Provide the [X, Y] coordinate of the cell's center where the given text is located.  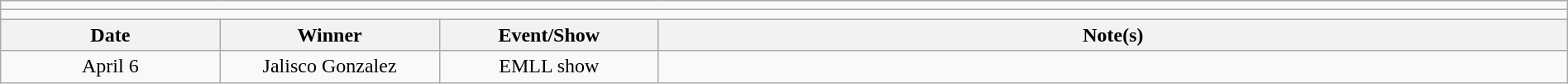
Event/Show [549, 35]
Date [111, 35]
April 6 [111, 67]
Winner [329, 35]
Note(s) [1113, 35]
EMLL show [549, 67]
Jalisco Gonzalez [329, 67]
